Extract the [x, y] coordinate from the center of the cell holding the provided text.  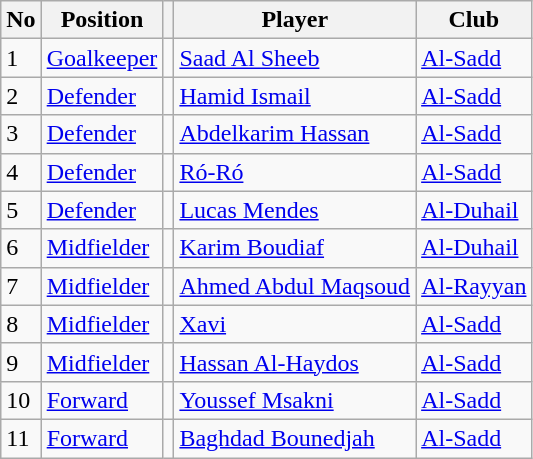
6 [21, 248]
10 [21, 400]
Saad Al Sheeb [295, 58]
Ró-Ró [295, 172]
2 [21, 96]
9 [21, 362]
Hassan Al-Haydos [295, 362]
Youssef Msakni [295, 400]
11 [21, 438]
Position [102, 20]
1 [21, 58]
Karim Boudiaf [295, 248]
8 [21, 324]
No [21, 20]
Player [295, 20]
7 [21, 286]
Hamid Ismail [295, 96]
5 [21, 210]
3 [21, 134]
4 [21, 172]
Club [474, 20]
Lucas Mendes [295, 210]
Ahmed Abdul Maqsoud [295, 286]
Xavi [295, 324]
Abdelkarim Hassan [295, 134]
Baghdad Bounedjah [295, 438]
Al-Rayyan [474, 286]
Goalkeeper [102, 58]
